For the text-containing cell, return its midpoint in (X, Y) coordinate format. 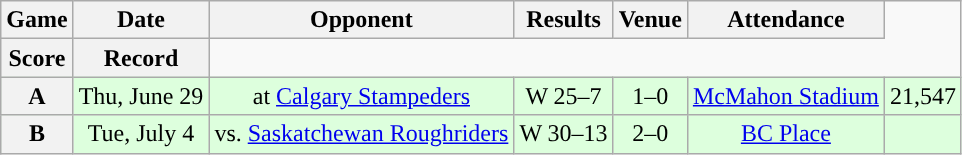
W 30–13 (564, 134)
A (37, 96)
W 25–7 (564, 96)
Score (37, 58)
Thu, June 29 (141, 96)
Venue (650, 20)
Opponent (362, 20)
vs. Saskatchewan Roughriders (362, 134)
21,547 (922, 96)
B (37, 134)
Attendance (786, 20)
2–0 (650, 134)
Tue, July 4 (141, 134)
Date (141, 20)
1–0 (650, 96)
Record (141, 58)
Game (37, 20)
BC Place (786, 134)
Results (564, 20)
at Calgary Stampeders (362, 96)
McMahon Stadium (786, 96)
